Determine the [x, y] coordinate at the center of the cell enclosing the given text.  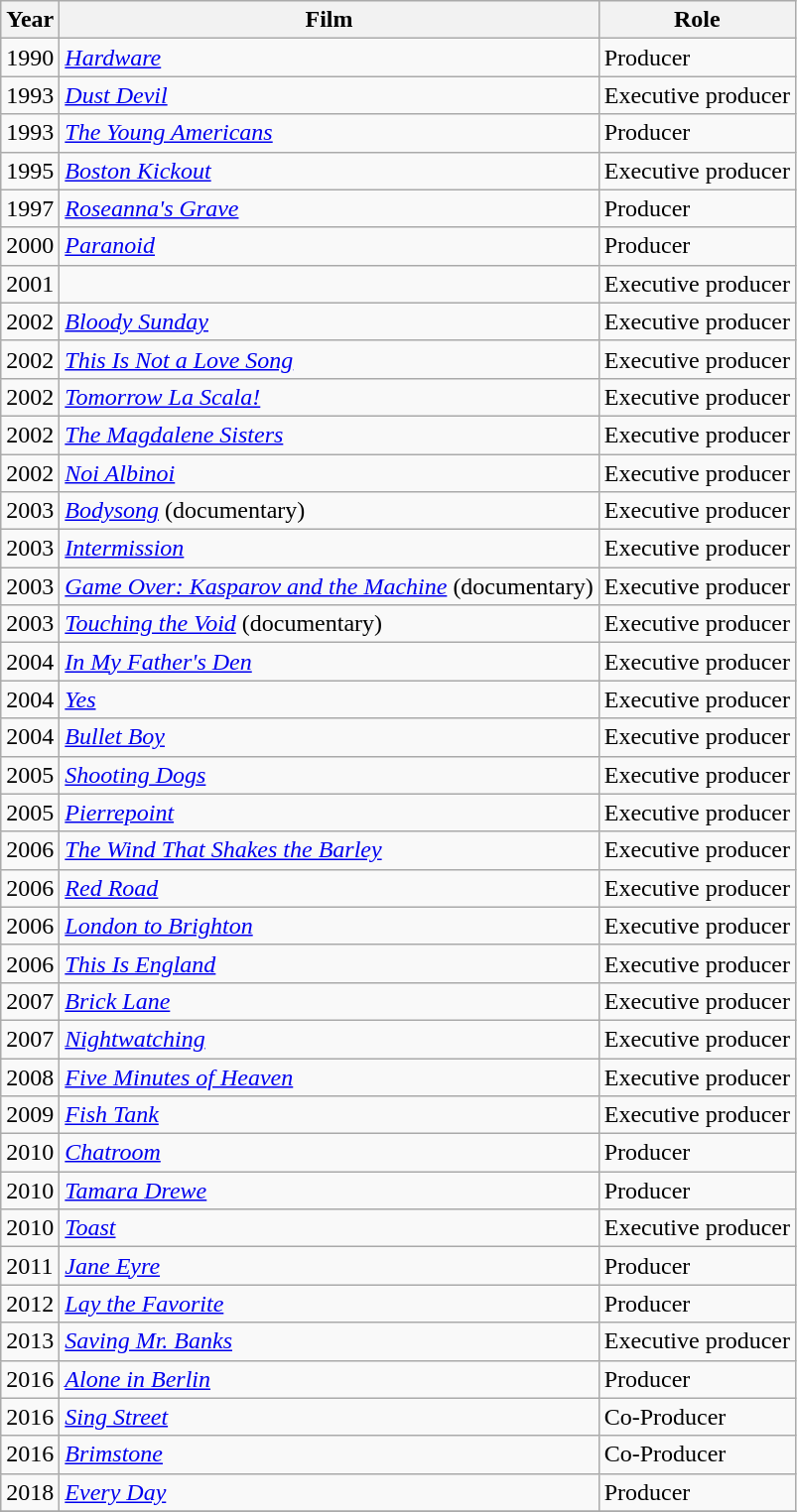
Bloody Sunday [330, 321]
Year [30, 20]
The Young Americans [330, 133]
The Wind That Shakes the Barley [330, 850]
Hardware [330, 58]
Shooting Dogs [330, 775]
2018 [30, 1492]
Noi Albinoi [330, 473]
Paranoid [330, 246]
In My Father's Den [330, 662]
Yes [330, 699]
2001 [30, 284]
Touching the Void (documentary) [330, 624]
Toast [330, 1228]
2000 [30, 246]
Red Road [330, 888]
Boston Kickout [330, 171]
This Is England [330, 963]
Tamara Drewe [330, 1191]
Tomorrow La Scala! [330, 397]
Chatroom [330, 1153]
The Magdalene Sisters [330, 435]
Bodysong (documentary) [330, 511]
Nightwatching [330, 1039]
Every Day [330, 1492]
Game Over: Kasparov and the Machine (documentary) [330, 586]
2008 [30, 1076]
2009 [30, 1115]
Lay the Favorite [330, 1304]
This Is Not a Love Song [330, 359]
Five Minutes of Heaven [330, 1076]
2013 [30, 1341]
1995 [30, 171]
Pierrepoint [330, 813]
Bullet Boy [330, 737]
Sing Street [330, 1417]
Role [697, 20]
Brick Lane [330, 1001]
Jane Eyre [330, 1266]
Dust Devil [330, 95]
Fish Tank [330, 1115]
Film [330, 20]
Intermission [330, 549]
2012 [30, 1304]
2011 [30, 1266]
Brimstone [330, 1454]
1997 [30, 208]
Roseanna's Grave [330, 208]
Saving Mr. Banks [330, 1341]
1990 [30, 58]
Alone in Berlin [330, 1379]
London to Brighton [330, 926]
